Return the [x, y] coordinate for the center point of the cell that contains the specified text.  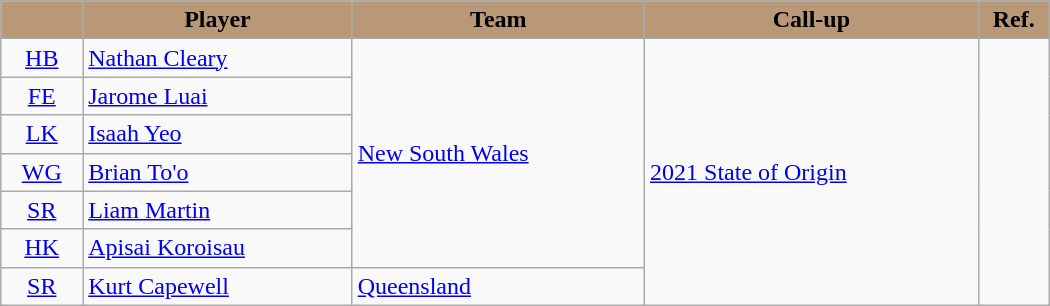
HB [42, 58]
Apisai Koroisau [218, 248]
Player [218, 20]
Kurt Capewell [218, 286]
Ref. [1014, 20]
WG [42, 172]
Queensland [498, 286]
Team [498, 20]
New South Wales [498, 153]
HK [42, 248]
Liam Martin [218, 210]
FE [42, 96]
Nathan Cleary [218, 58]
LK [42, 134]
2021 State of Origin [812, 172]
Brian To'o [218, 172]
Isaah Yeo [218, 134]
Jarome Luai [218, 96]
Call-up [812, 20]
